Pinpoint the cell where the given text exists, returning its (x, y) midpoint coordinate. 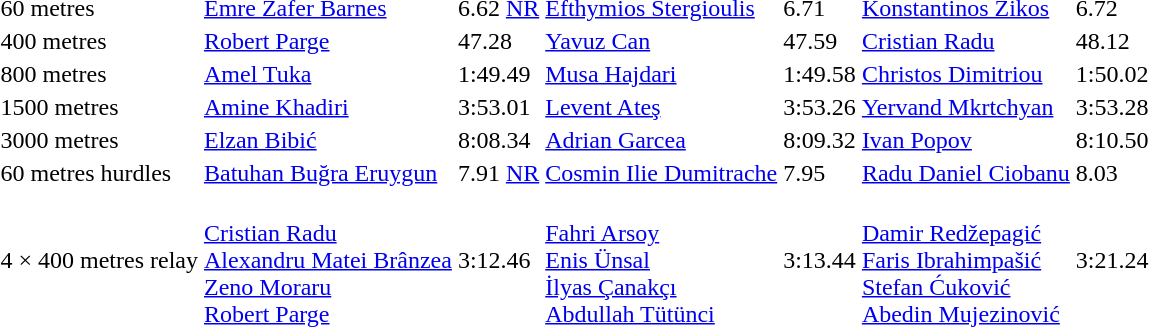
Radu Daniel Ciobanu (966, 173)
Elzan Bibić (328, 140)
Cristian Radu (966, 41)
Robert Parge (328, 41)
Yavuz Can (662, 41)
Ivan Popov (966, 140)
47.59 (820, 41)
7.91 NR (498, 173)
Cosmin Ilie Dumitrache (662, 173)
Yervand Mkrtchyan (966, 107)
Adrian Garcea (662, 140)
Levent Ateş (662, 107)
3:53.01 (498, 107)
Batuhan Buğra Eruygun (328, 173)
Musa Hajdari (662, 74)
1:49.49 (498, 74)
7.95 (820, 173)
47.28 (498, 41)
Amine Khadiri (328, 107)
8:09.32 (820, 140)
8:08.34 (498, 140)
3:53.26 (820, 107)
1:49.58 (820, 74)
Christos Dimitriou (966, 74)
Amel Tuka (328, 74)
